Pinpoint the cell where the given text exists, returning its [x, y] midpoint coordinate. 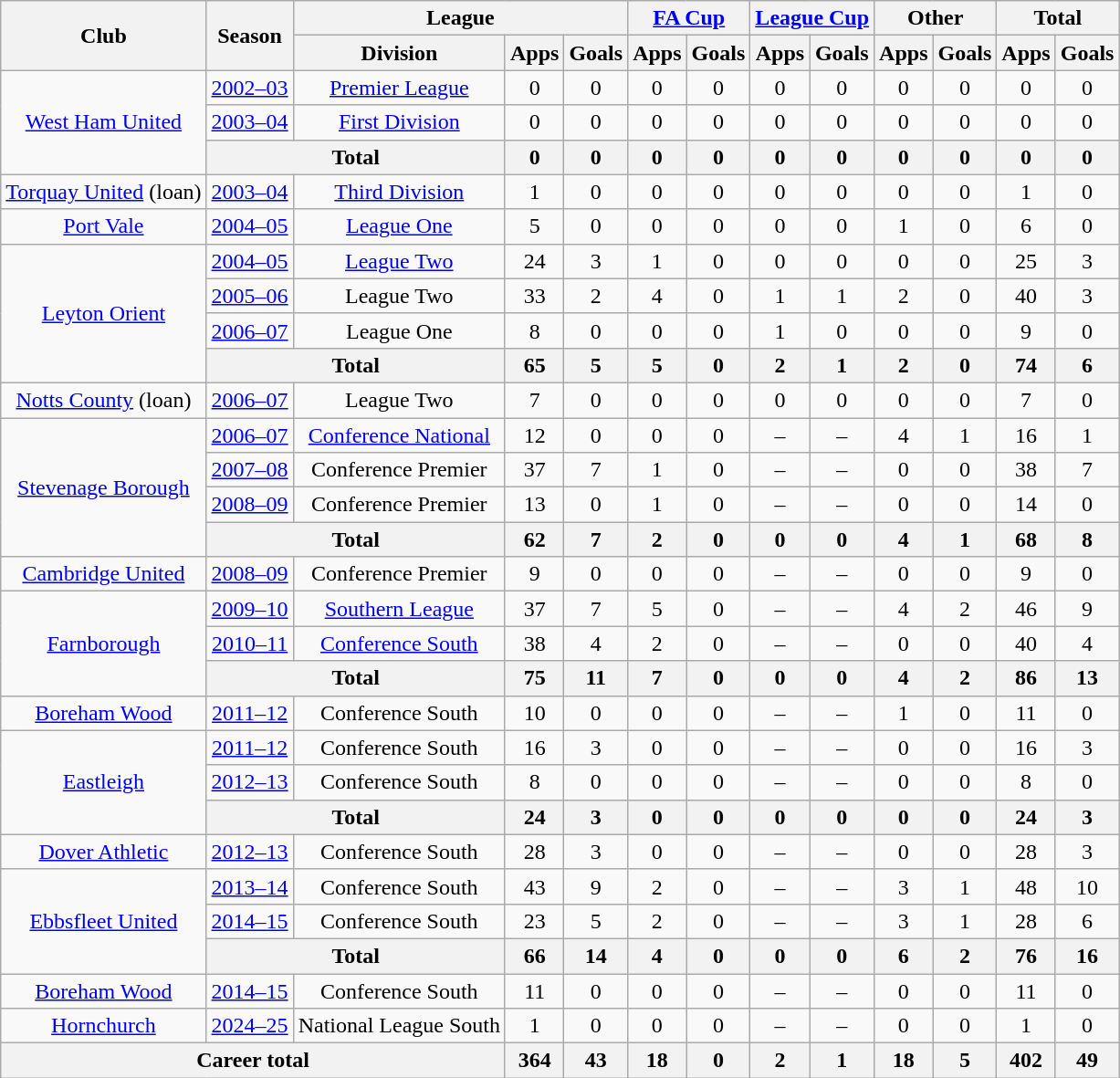
12 [534, 435]
Third Division [399, 192]
Season [250, 36]
Dover Athletic [104, 852]
75 [534, 678]
Club [104, 36]
West Ham United [104, 122]
National League South [399, 1026]
Stevenage Borough [104, 487]
Torquay United (loan) [104, 192]
65 [534, 365]
86 [1026, 678]
2013–14 [250, 886]
Conference National [399, 435]
Hornchurch [104, 1026]
402 [1026, 1061]
33 [534, 296]
Ebbsfleet United [104, 921]
76 [1026, 956]
2024–25 [250, 1026]
Southern League [399, 609]
Other [936, 18]
364 [534, 1061]
2009–10 [250, 609]
2002–03 [250, 88]
25 [1026, 261]
Farnborough [104, 644]
First Division [399, 122]
League [460, 18]
62 [534, 539]
Notts County (loan) [104, 400]
Leyton Orient [104, 313]
68 [1026, 539]
2010–11 [250, 644]
48 [1026, 886]
49 [1087, 1061]
Career total [254, 1061]
74 [1026, 365]
League Cup [812, 18]
2007–08 [250, 470]
Port Vale [104, 226]
Cambridge United [104, 574]
Division [399, 53]
Premier League [399, 88]
66 [534, 956]
23 [534, 921]
46 [1026, 609]
FA Cup [689, 18]
Eastleigh [104, 782]
2005–06 [250, 296]
